Capture the cell that displays the provided text and extract its (x, y) central coordinate. 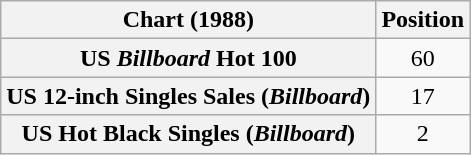
US Hot Black Singles (Billboard) (188, 134)
Position (423, 20)
US 12-inch Singles Sales (Billboard) (188, 96)
2 (423, 134)
60 (423, 58)
17 (423, 96)
Chart (1988) (188, 20)
US Billboard Hot 100 (188, 58)
